Determine the (x, y) coordinate at the center of the cell enclosing the given text.  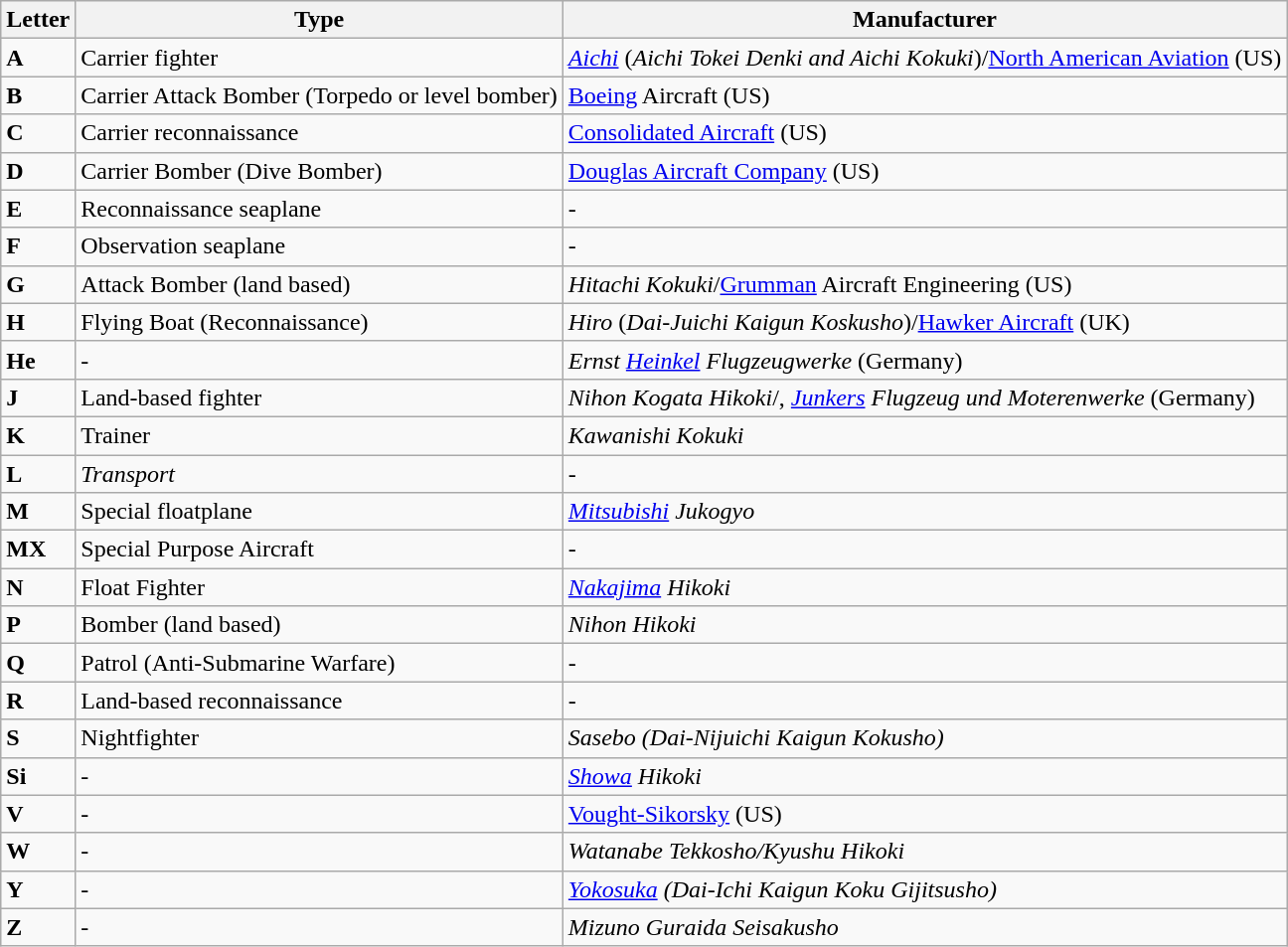
N (38, 587)
P (38, 625)
Aichi (Aichi Tokei Denki and Aichi Kokuki)/North American Aviation (US) (924, 58)
Nihon Hikoki (924, 625)
Land-based fighter (320, 397)
Si (38, 776)
Sasebo (Dai-Nijuichi Kaigun Kokusho) (924, 738)
He (38, 360)
Manufacturer (924, 20)
Nakajima Hikoki (924, 587)
L (38, 474)
Hiro (Dai-Juichi Kaigun Koskusho)/Hawker Aircraft (UK) (924, 322)
Nightfighter (320, 738)
Transport (320, 474)
Bomber (land based) (320, 625)
Vought-Sikorsky (US) (924, 814)
F (38, 246)
R (38, 701)
B (38, 95)
M (38, 512)
Special Purpose Aircraft (320, 550)
Reconnaissance seaplane (320, 209)
Hitachi Kokuki/Grumman Aircraft Engineering (US) (924, 284)
Observation seaplane (320, 246)
Z (38, 927)
E (38, 209)
Mitsubishi Jukogyo (924, 512)
Trainer (320, 435)
Carrier reconnaissance (320, 133)
Kawanishi Kokuki (924, 435)
Patrol (Anti-Submarine Warfare) (320, 663)
Special floatplane (320, 512)
Consolidated Aircraft (US) (924, 133)
A (38, 58)
Y (38, 889)
Carrier Attack Bomber (Torpedo or level bomber) (320, 95)
K (38, 435)
C (38, 133)
Showa Hikoki (924, 776)
D (38, 171)
Attack Bomber (land based) (320, 284)
Flying Boat (Reconnaissance) (320, 322)
S (38, 738)
MX (38, 550)
Type (320, 20)
J (38, 397)
Yokosuka (Dai-Ichi Kaigun Koku Gijitsusho) (924, 889)
V (38, 814)
Watanabe Tekkosho/Kyushu Hikoki (924, 852)
Carrier fighter (320, 58)
Nihon Kogata Hikoki/, Junkers Flugzeug und Moterenwerke (Germany) (924, 397)
Carrier Bomber (Dive Bomber) (320, 171)
Boeing Aircraft (US) (924, 95)
Letter (38, 20)
Float Fighter (320, 587)
Ernst Heinkel Flugzeugwerke (Germany) (924, 360)
G (38, 284)
Land-based reconnaissance (320, 701)
Douglas Aircraft Company (US) (924, 171)
Q (38, 663)
H (38, 322)
W (38, 852)
Mizuno Guraida Seisakusho (924, 927)
